Determine the [x, y] coordinate at the center of the cell enclosing the given text.  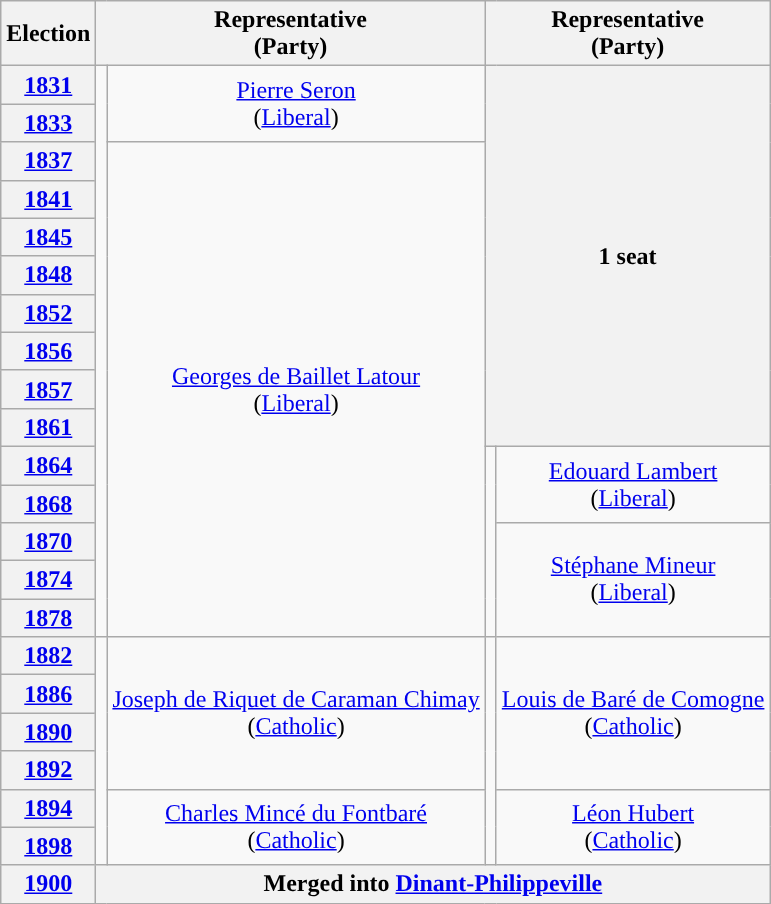
1894 [48, 808]
1874 [48, 580]
Charles Mincé du Fontbaré(Catholic) [296, 827]
1 seat [628, 256]
Merged into Dinant-Philippeville [433, 884]
1833 [48, 123]
1856 [48, 351]
Edouard Lambert(Liberal) [633, 484]
1900 [48, 884]
1848 [48, 275]
1831 [48, 85]
1837 [48, 161]
1845 [48, 237]
1898 [48, 846]
1870 [48, 542]
Stéphane Mineur(Liberal) [633, 580]
1878 [48, 618]
1890 [48, 732]
Election [48, 34]
1852 [48, 313]
1841 [48, 199]
Georges de Baillet Latour(Liberal) [296, 390]
Joseph de Riquet de Caraman Chimay(Catholic) [296, 713]
1882 [48, 656]
1886 [48, 694]
Louis de Baré de Comogne(Catholic) [633, 713]
1864 [48, 465]
Pierre Seron(Liberal) [296, 104]
1861 [48, 427]
1868 [48, 503]
Léon Hubert(Catholic) [633, 827]
1892 [48, 770]
1857 [48, 389]
